Output the [x, y] coordinate of the center of the cell containing the given text.  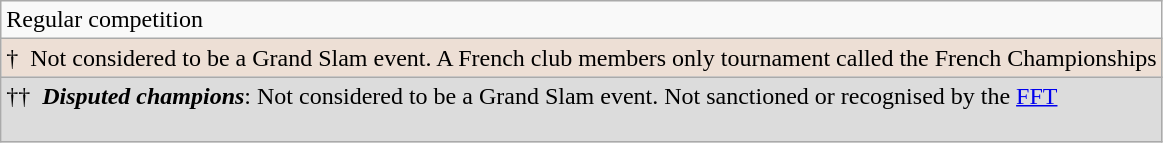
†† Disputed champions: Not considered to be a Grand Slam event. Not sanctioned or recognised by the FFT [582, 110]
Regular competition [582, 20]
† Not considered to be a Grand Slam event. A French club members only tournament called the French Championships [582, 58]
